Detect which cell encompasses the target text, then output its [x, y] center coordinate. 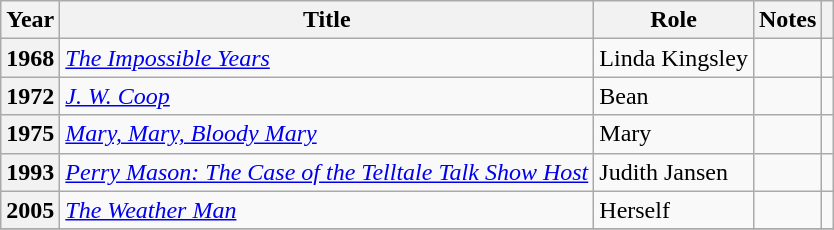
Notes [787, 20]
1993 [30, 172]
1975 [30, 134]
Bean [674, 96]
1972 [30, 96]
1968 [30, 58]
Year [30, 20]
The Weather Man [327, 210]
Linda Kingsley [674, 58]
Role [674, 20]
Perry Mason: The Case of the Telltale Talk Show Host [327, 172]
The Impossible Years [327, 58]
Title [327, 20]
Herself [674, 210]
2005 [30, 210]
Judith Jansen [674, 172]
J. W. Coop [327, 96]
Mary [674, 134]
Mary, Mary, Bloody Mary [327, 134]
